Provide the (x, y) coordinate of the cell's center where the given text is located.  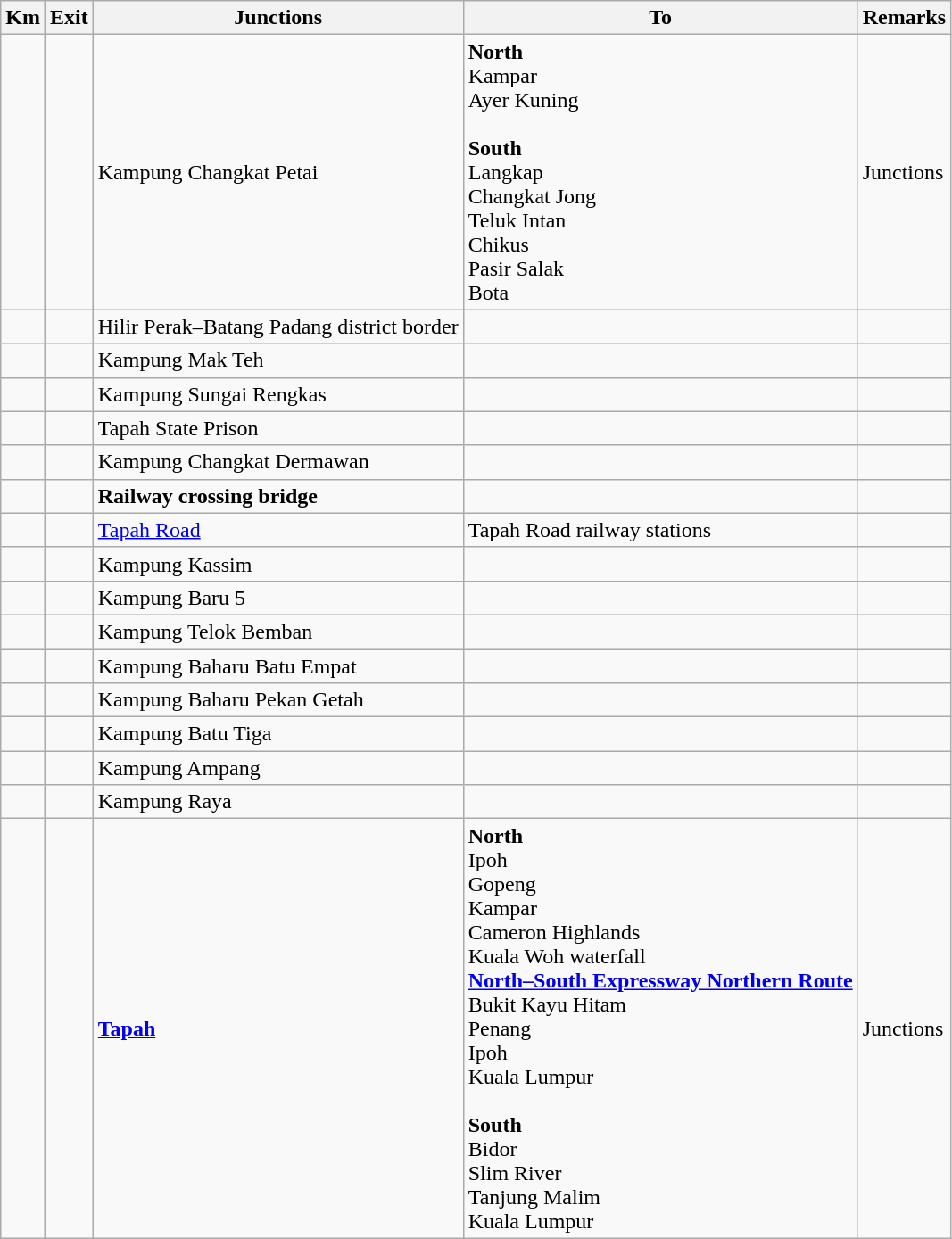
NorthKamparAyer KuningSouthLangkapChangkat JongTeluk IntanChikusPasir SalakBota (660, 172)
Kampung Kassim (278, 564)
Kampung Batu Tiga (278, 734)
Tapah State Prison (278, 428)
Km (23, 18)
Tapah Road (278, 530)
Tapah Road railway stations (660, 530)
Kampung Telok Bemban (278, 632)
Hilir Perak–Batang Padang district border (278, 326)
Kampung Mak Teh (278, 360)
Tapah (278, 1028)
Remarks (904, 18)
Kampung Baharu Batu Empat (278, 666)
Kampung Baru 5 (278, 598)
Kampung Changkat Dermawan (278, 462)
Exit (69, 18)
Kampung Ampang (278, 768)
To (660, 18)
Kampung Baharu Pekan Getah (278, 700)
Railway crossing bridge (278, 496)
Kampung Raya (278, 802)
Kampung Sungai Rengkas (278, 394)
Kampung Changkat Petai (278, 172)
